For the text-containing cell, return its midpoint in [x, y] coordinate format. 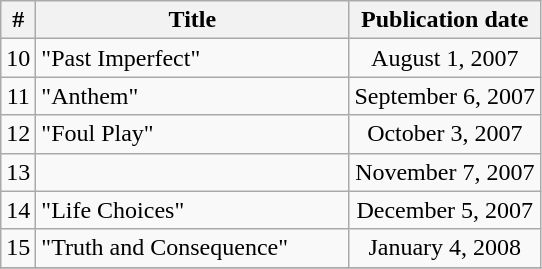
12 [18, 134]
"Life Choices" [192, 210]
14 [18, 210]
"Past Imperfect" [192, 58]
September 6, 2007 [445, 96]
"Foul Play" [192, 134]
November 7, 2007 [445, 172]
10 [18, 58]
Publication date [445, 20]
13 [18, 172]
Title [192, 20]
December 5, 2007 [445, 210]
August 1, 2007 [445, 58]
"Truth and Consequence" [192, 248]
# [18, 20]
15 [18, 248]
11 [18, 96]
"Anthem" [192, 96]
January 4, 2008 [445, 248]
October 3, 2007 [445, 134]
